Locate the cell with the specified text and output its [X, Y] center coordinate. 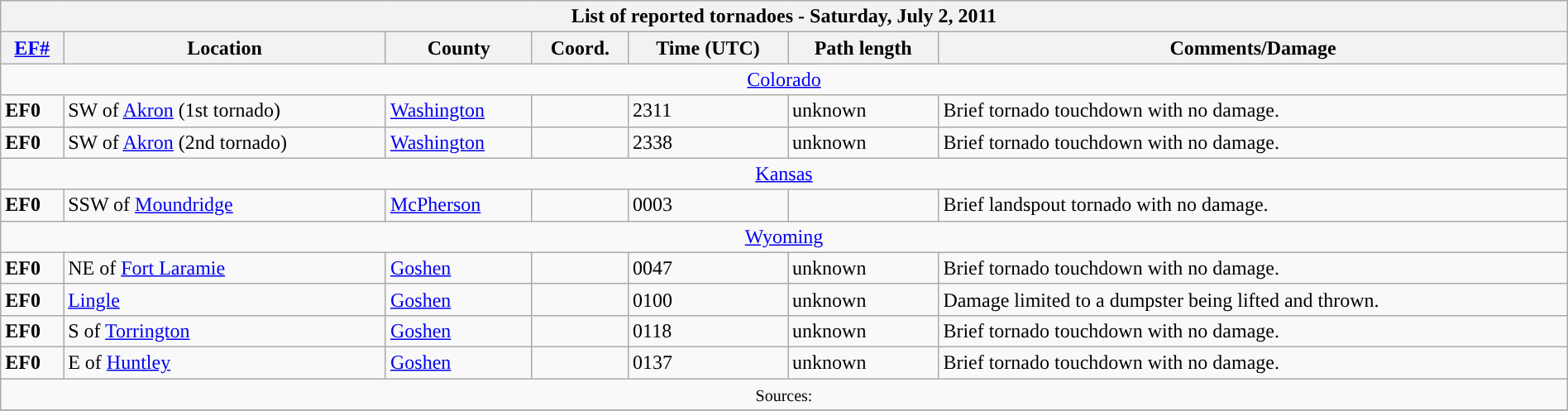
2338 [708, 142]
SSW of Moundridge [225, 205]
Location [225, 48]
S of Torrington [225, 331]
County [458, 48]
Sources: [784, 394]
2311 [708, 111]
Time (UTC) [708, 48]
E of Huntley [225, 362]
SW of Akron (1st tornado) [225, 111]
Colorado [784, 79]
EF# [32, 48]
Path length [863, 48]
McPherson [458, 205]
Brief landspout tornado with no damage. [1253, 205]
0047 [708, 268]
0003 [708, 205]
Coord. [580, 48]
Kansas [784, 174]
SW of Akron (2nd tornado) [225, 142]
Damage limited to a dumpster being lifted and thrown. [1253, 299]
0137 [708, 362]
Comments/Damage [1253, 48]
List of reported tornadoes - Saturday, July 2, 2011 [784, 17]
Lingle [225, 299]
0100 [708, 299]
0118 [708, 331]
Wyoming [784, 237]
NE of Fort Laramie [225, 268]
